Pinpoint the cell where the given text exists, returning its (x, y) midpoint coordinate. 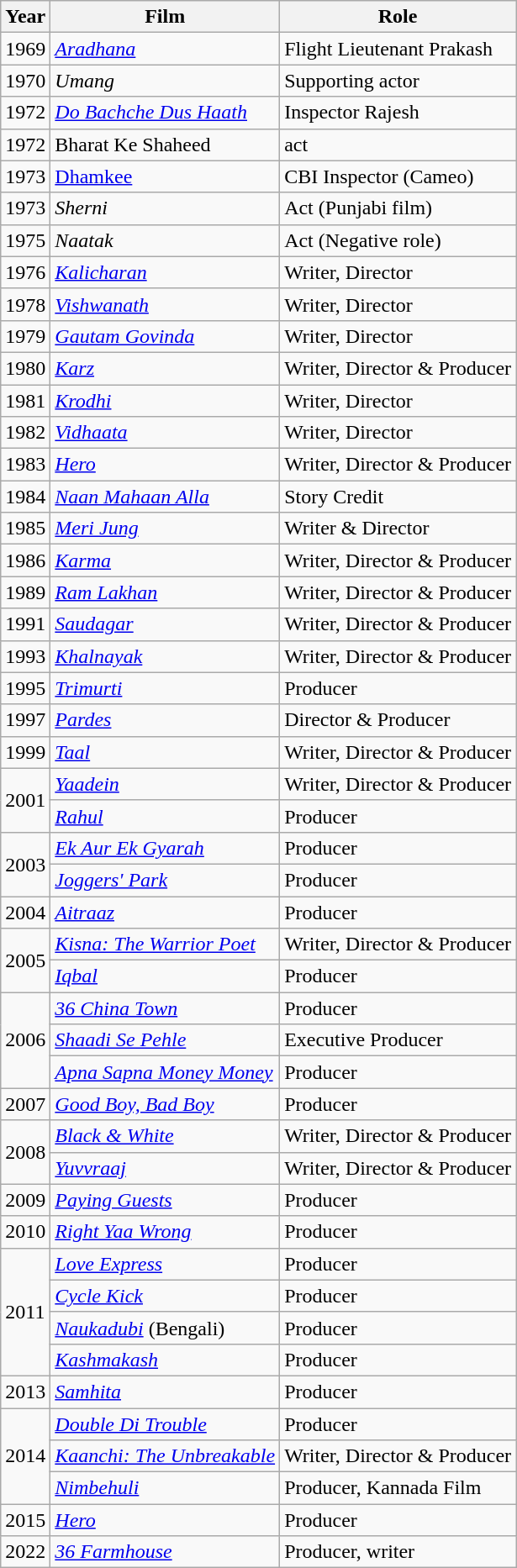
Yaadein (165, 784)
Shaadi Se Pehle (165, 1040)
Ram Lakhan (165, 592)
Gautam Govinda (165, 336)
Samhita (165, 1392)
1979 (25, 336)
2013 (25, 1392)
2004 (25, 912)
Year (25, 17)
Cycle Kick (165, 1296)
Supporting actor (398, 81)
2011 (25, 1312)
2022 (25, 1552)
Love Express (165, 1264)
2014 (25, 1456)
1981 (25, 401)
1984 (25, 497)
Vishwanath (165, 304)
1991 (25, 624)
Kashmakash (165, 1360)
Taal (165, 752)
Naukadubi (Bengali) (165, 1328)
2010 (25, 1232)
1997 (25, 720)
Flight Lieutenant Prakash (398, 49)
act (398, 145)
CBI Inspector (Cameo) (398, 176)
Film (165, 17)
2006 (25, 1040)
Dhamkee (165, 176)
36 China Town (165, 1008)
1975 (25, 240)
36 Farmhouse (165, 1552)
2008 (25, 1152)
1999 (25, 752)
2001 (25, 800)
Sherni (165, 208)
Meri Jung (165, 529)
Kalicharan (165, 272)
2009 (25, 1200)
Joggers' Park (165, 880)
Producer, writer (398, 1552)
Role (398, 17)
Karz (165, 368)
1986 (25, 560)
Karma (165, 560)
1982 (25, 433)
Good Boy, Bad Boy (165, 1104)
Naatak (165, 240)
Apna Sapna Money Money (165, 1072)
1989 (25, 592)
Naan Mahaan Alla (165, 497)
Director & Producer (398, 720)
Iqbal (165, 976)
Kaanchi: The Unbreakable (165, 1456)
2003 (25, 864)
Producer, Kannada Film (398, 1488)
Khalnayak (165, 656)
Aitraaz (165, 912)
1985 (25, 529)
1978 (25, 304)
Nimbehuli (165, 1488)
Right Yaa Wrong (165, 1232)
Double Di Trouble (165, 1424)
Act (Punjabi film) (398, 208)
Act (Negative role) (398, 240)
Yuvvraaj (165, 1168)
Story Credit (398, 497)
Kisna: The Warrior Poet (165, 944)
Umang (165, 81)
Aradhana (165, 49)
Writer & Director (398, 529)
1976 (25, 272)
Paying Guests (165, 1200)
Executive Producer (398, 1040)
1993 (25, 656)
Ek Aur Ek Gyarah (165, 848)
2005 (25, 960)
1970 (25, 81)
1980 (25, 368)
Trimurti (165, 688)
1983 (25, 465)
Pardes (165, 720)
2007 (25, 1104)
Bharat Ke Shaheed (165, 145)
1995 (25, 688)
1969 (25, 49)
2015 (25, 1520)
Inspector Rajesh (398, 113)
Vidhaata (165, 433)
Krodhi (165, 401)
Black & White (165, 1136)
Rahul (165, 816)
Do Bachche Dus Haath (165, 113)
Saudagar (165, 624)
